Search for the cell housing the specified text and yield its [X, Y] center coordinate. 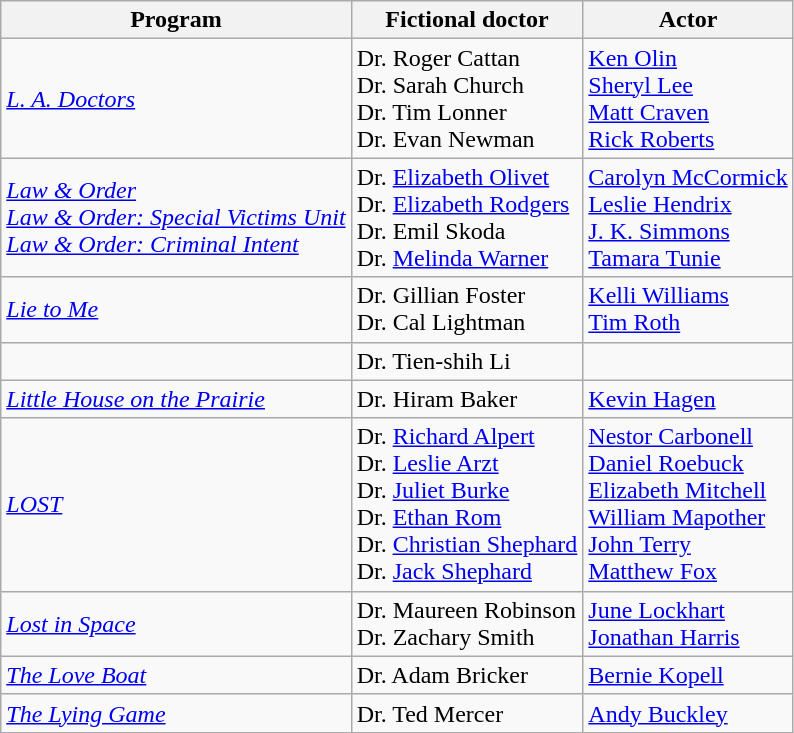
Program [176, 20]
Lost in Space [176, 624]
Ken OlinSheryl LeeMatt CravenRick Roberts [688, 98]
June LockhartJonathan Harris [688, 624]
Actor [688, 20]
Dr. Gillian FosterDr. Cal Lightman [467, 310]
Nestor CarbonellDaniel RoebuckElizabeth MitchellWilliam MapotherJohn TerryMatthew Fox [688, 504]
LOST [176, 504]
The Lying Game [176, 713]
Fictional doctor [467, 20]
Dr. Hiram Baker [467, 399]
Dr. Elizabeth OlivetDr. Elizabeth RodgersDr. Emil SkodaDr. Melinda Warner [467, 218]
Lie to Me [176, 310]
Kevin Hagen [688, 399]
Dr. Ted Mercer [467, 713]
Bernie Kopell [688, 675]
Dr. Maureen RobinsonDr. Zachary Smith [467, 624]
Law & OrderLaw & Order: Special Victims UnitLaw & Order: Criminal Intent [176, 218]
Dr. Roger CattanDr. Sarah ChurchDr. Tim LonnerDr. Evan Newman [467, 98]
Dr. Richard AlpertDr. Leslie ArztDr. Juliet BurkeDr. Ethan RomDr. Christian ShephardDr. Jack Shephard [467, 504]
The Love Boat [176, 675]
Dr. Adam Bricker [467, 675]
Andy Buckley [688, 713]
Dr. Tien-shih Li [467, 361]
L. A. Doctors [176, 98]
Kelli WilliamsTim Roth [688, 310]
Carolyn McCormickLeslie HendrixJ. K. SimmonsTamara Tunie [688, 218]
Little House on the Prairie [176, 399]
